Provide the [X, Y] coordinate of the cell's center where the given text is located.  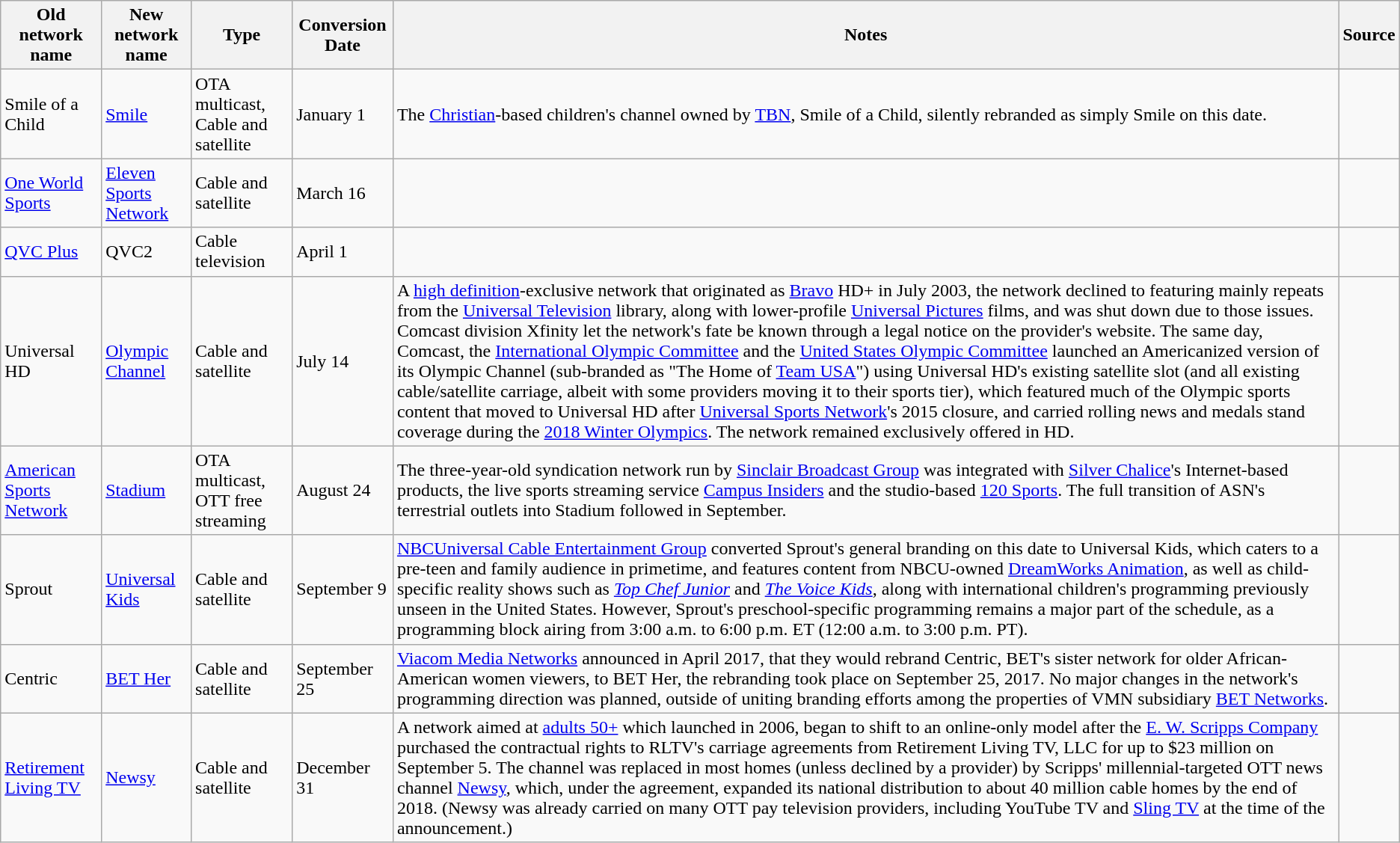
Smile [147, 114]
Olympic Channel [147, 361]
Stadium [147, 491]
Notes [865, 35]
Centric [51, 678]
January 1 [343, 114]
March 16 [343, 193]
Old network name [51, 35]
QVC Plus [51, 251]
The Christian-based children's channel owned by TBN, Smile of a Child, silently rebranded as simply Smile on this date. [865, 114]
Eleven Sports Network [147, 193]
OTA multicast, Cable and satellite [242, 114]
Universal Kids [147, 589]
Sprout [51, 589]
OTA multicast, OTT free streaming [242, 491]
July 14 [343, 361]
April 1 [343, 251]
September 9 [343, 589]
Source [1369, 35]
August 24 [343, 491]
BET Her [147, 678]
American Sports Network [51, 491]
Smile of a Child [51, 114]
QVC2 [147, 251]
One World Sports [51, 193]
Retirement Living TV [51, 778]
New network name [147, 35]
Universal HD [51, 361]
Cable television [242, 251]
Type [242, 35]
Newsy [147, 778]
Conversion Date [343, 35]
December 31 [343, 778]
September 25 [343, 678]
